Identify which cell holds the provided text, then report its (x, y) central coordinate. 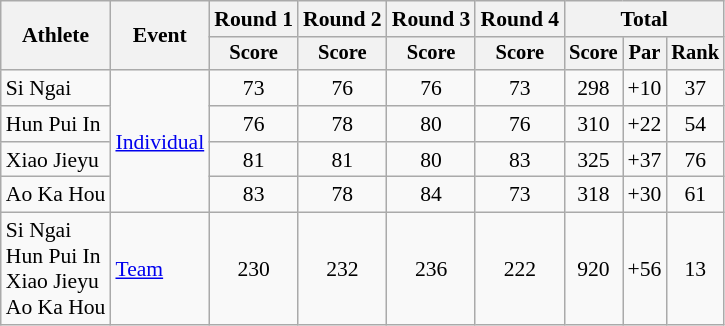
84 (432, 195)
+22 (645, 124)
232 (342, 269)
298 (593, 88)
Hun Pui In (56, 124)
Total (644, 19)
Si Ngai (56, 88)
+37 (645, 160)
236 (432, 269)
+56 (645, 269)
13 (695, 269)
325 (593, 160)
318 (593, 195)
Team (160, 269)
310 (593, 124)
Individual (160, 141)
Par (645, 54)
Athlete (56, 36)
920 (593, 269)
Event (160, 36)
37 (695, 88)
Rank (695, 54)
Round 2 (342, 19)
230 (254, 269)
61 (695, 195)
Ao Ka Hou (56, 195)
Round 3 (432, 19)
Si NgaiHun Pui InXiao JieyuAo Ka Hou (56, 269)
54 (695, 124)
+30 (645, 195)
Round 4 (520, 19)
+10 (645, 88)
Round 1 (254, 19)
222 (520, 269)
Xiao Jieyu (56, 160)
